Pinpoint the cell where the given text exists, returning its (X, Y) midpoint coordinate. 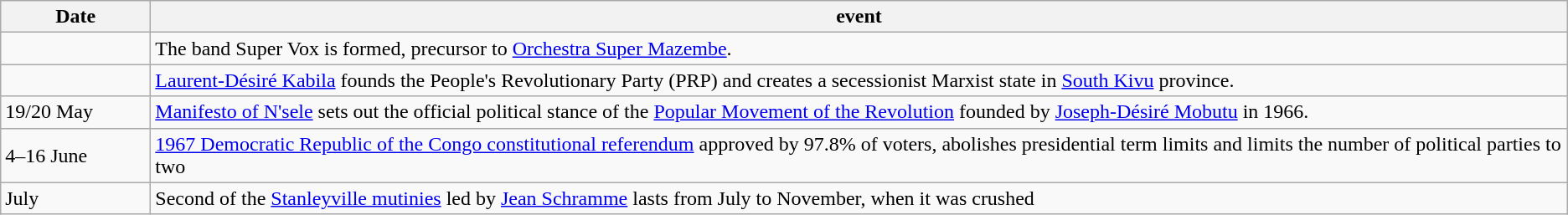
19/20 May (75, 112)
Date (75, 17)
The band Super Vox is formed, precursor to Orchestra Super Mazembe. (859, 49)
Laurent-Désiré Kabila founds the People's Revolutionary Party (PRP) and creates a secessionist Marxist state in South Kivu province. (859, 80)
Manifesto of N'sele sets out the official political stance of the Popular Movement of the Revolution founded by Joseph-Désiré Mobutu in 1966. (859, 112)
event (859, 17)
Second of the Stanleyville mutinies led by Jean Schramme lasts from July to November, when it was crushed (859, 198)
4–16 June (75, 156)
July (75, 198)
